Provide the (x, y) coordinate of the cell's center where the given text is located.  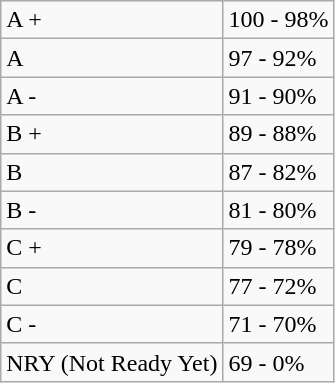
81 - 80% (278, 210)
91 - 90% (278, 96)
87 - 82% (278, 172)
A (112, 58)
89 - 88% (278, 134)
C + (112, 248)
69 - 0% (278, 362)
B (112, 172)
A - (112, 96)
77 - 72% (278, 286)
71 - 70% (278, 324)
NRY (Not Ready Yet) (112, 362)
97 - 92% (278, 58)
B - (112, 210)
C (112, 286)
B + (112, 134)
A + (112, 20)
C - (112, 324)
79 - 78% (278, 248)
100 - 98% (278, 20)
